Return (X, Y) of the center of cell containing provided text 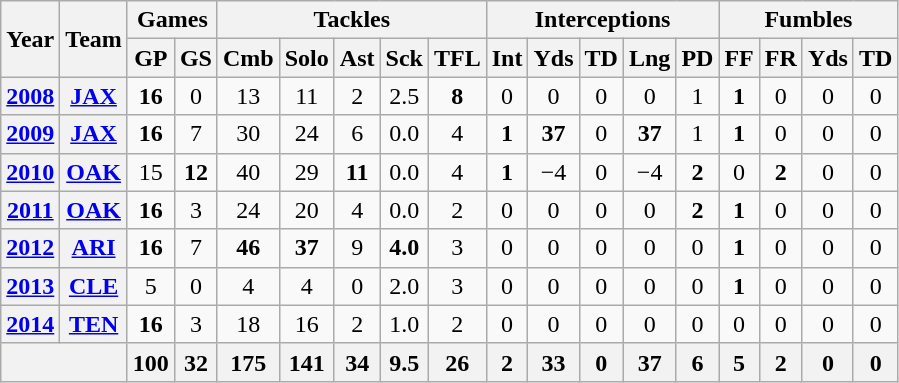
1.0 (404, 324)
2010 (30, 172)
CLE (94, 286)
100 (150, 362)
Team (94, 39)
2009 (30, 134)
2012 (30, 248)
Int (507, 58)
Lng (649, 58)
TFL (457, 58)
GP (150, 58)
15 (150, 172)
GS (196, 58)
9.5 (404, 362)
4.0 (404, 248)
Solo (306, 58)
32 (196, 362)
FR (780, 58)
Sck (404, 58)
2014 (30, 324)
34 (357, 362)
30 (248, 134)
9 (357, 248)
29 (306, 172)
Ast (357, 58)
Interceptions (602, 20)
2013 (30, 286)
12 (196, 172)
33 (554, 362)
141 (306, 362)
Fumbles (808, 20)
18 (248, 324)
175 (248, 362)
FF (739, 58)
Cmb (248, 58)
ARI (94, 248)
20 (306, 210)
2.0 (404, 286)
2.5 (404, 96)
2008 (30, 96)
26 (457, 362)
Tackles (352, 20)
46 (248, 248)
Year (30, 39)
40 (248, 172)
Games (172, 20)
13 (248, 96)
TEN (94, 324)
2011 (30, 210)
PD (698, 58)
8 (457, 96)
